For the text-containing cell, return its midpoint in [x, y] coordinate format. 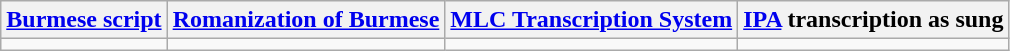
IPA transcription as sung [874, 20]
Romanization of Burmese [306, 20]
MLC Transcription System [592, 20]
Burmese script [84, 20]
